Provide the [X, Y] coordinate of the cell's center where the given text is located.  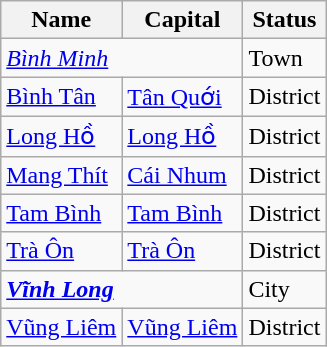
Mang Thít [62, 175]
Name [62, 20]
Bình Minh [122, 58]
Bình Tân [62, 97]
City [284, 289]
Tân Quới [182, 97]
Capital [182, 20]
Vĩnh Long [122, 289]
Town [284, 58]
Cái Nhum [182, 175]
Status [284, 20]
